Scan for the cell matching the given text and deliver its (x, y) coordinate at center. 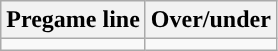
Pregame line (74, 20)
Over/under (210, 20)
